From the cell containing the given text, extract its center point as [X, Y] coordinate. 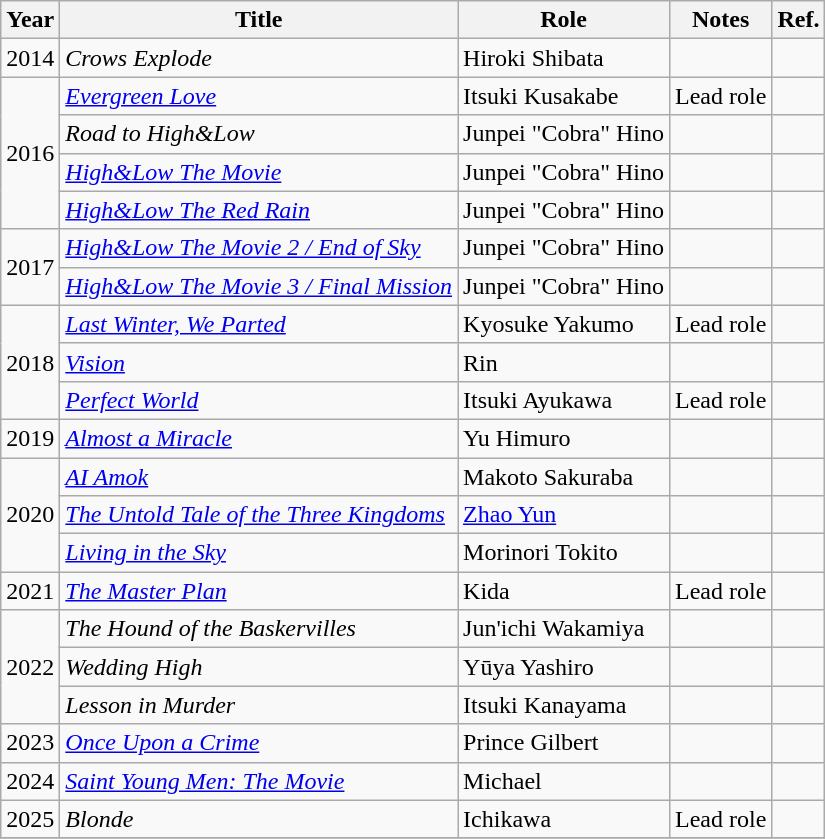
2014 [30, 58]
Almost a Miracle [259, 438]
2017 [30, 267]
Yu Himuro [564, 438]
The Master Plan [259, 591]
Saint Young Men: The Movie [259, 781]
High&Low The Red Rain [259, 210]
Rin [564, 362]
Ref. [798, 20]
Evergreen Love [259, 96]
Road to High&Low [259, 134]
2019 [30, 438]
Once Upon a Crime [259, 743]
Itsuki Kanayama [564, 705]
2016 [30, 153]
Wedding High [259, 667]
High&Low The Movie 3 / Final Mission [259, 286]
AI Amok [259, 477]
Ichikawa [564, 819]
2025 [30, 819]
Year [30, 20]
Yūya Yashiro [564, 667]
Role [564, 20]
Makoto Sakuraba [564, 477]
Blonde [259, 819]
Living in the Sky [259, 553]
Prince Gilbert [564, 743]
Itsuki Ayukawa [564, 400]
High&Low The Movie [259, 172]
Notes [721, 20]
Morinori Tokito [564, 553]
2022 [30, 667]
Perfect World [259, 400]
2020 [30, 515]
Last Winter, We Parted [259, 324]
2018 [30, 362]
High&Low The Movie 2 / End of Sky [259, 248]
Title [259, 20]
Hiroki Shibata [564, 58]
Jun'ichi Wakamiya [564, 629]
The Untold Tale of the Three Kingdoms [259, 515]
Kida [564, 591]
Michael [564, 781]
Lesson in Murder [259, 705]
Kyosuke Yakumo [564, 324]
Vision [259, 362]
The Hound of the Baskervilles [259, 629]
2023 [30, 743]
Itsuki Kusakabe [564, 96]
2024 [30, 781]
Crows Explode [259, 58]
Zhao Yun [564, 515]
2021 [30, 591]
